Return (x, y) of the center of cell containing provided text 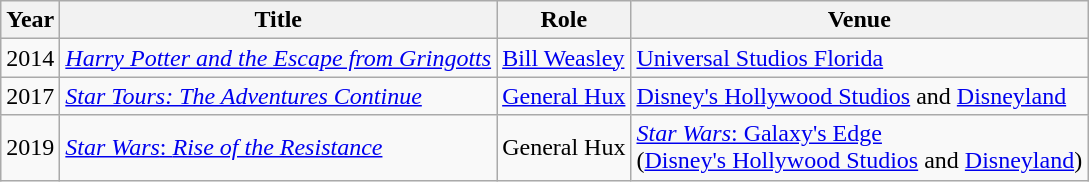
Star Wars: Rise of the Resistance (278, 148)
Venue (860, 20)
Disney's Hollywood Studios and Disneyland (860, 96)
Role (564, 20)
Universal Studios Florida (860, 58)
Title (278, 20)
Star Tours: The Adventures Continue (278, 96)
Bill Weasley (564, 58)
2014 (30, 58)
2019 (30, 148)
Star Wars: Galaxy's Edge (Disney's Hollywood Studios and Disneyland) (860, 148)
Year (30, 20)
Harry Potter and the Escape from Gringotts (278, 58)
2017 (30, 96)
